Provide the [X, Y] coordinate of the cell's center where the given text is located.  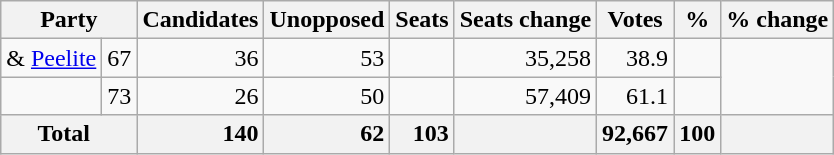
140 [200, 134]
67 [120, 58]
53 [327, 58]
35,258 [525, 58]
36 [200, 58]
% [698, 20]
Unopposed [327, 20]
Votes [636, 20]
50 [327, 96]
57,409 [525, 96]
Candidates [200, 20]
62 [327, 134]
103 [422, 134]
Total [69, 134]
61.1 [636, 96]
100 [698, 134]
Seats change [525, 20]
Seats [422, 20]
73 [120, 96]
38.9 [636, 58]
& Peelite [52, 58]
26 [200, 96]
Party [69, 20]
92,667 [636, 134]
% change [778, 20]
